Search for the cell housing the specified text and yield its (X, Y) center coordinate. 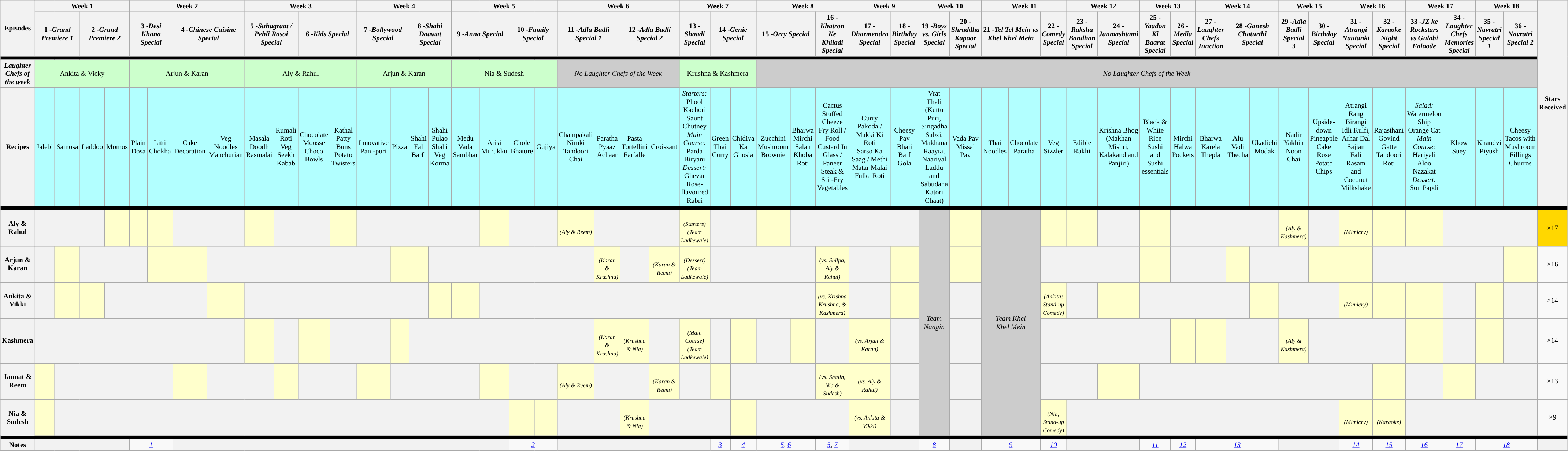
Week 1 (82, 6)
36 -Navratri Special 2 (1520, 34)
×9 (1552, 417)
Khow Suey (1459, 147)
26 - Media Special (1183, 34)
Cheesy Tacos with Mushroom FillingsChurros (1520, 147)
Edible Rakhi (1082, 147)
Pasta TortelliniFarfalle (634, 147)
12 -Adla Badli Special 2 (649, 34)
15 (1389, 445)
Veg Sizzler (1053, 147)
Team KhelKhel Mein (1011, 323)
Kathal Patty BunsPotato Twisters (344, 147)
18 (1506, 445)
17 -Dharmendra Special (870, 34)
25 -Yaadon Ki Baarat Special (1155, 34)
28 -Ganesh Chaturthi Special (1253, 34)
Week 6 (618, 6)
Week 18 (1506, 6)
Green Thai Curry (720, 147)
Week 2 (187, 6)
10 (1053, 445)
(vs. Shilpa, Aly & Rahul) (832, 264)
×17 (1552, 228)
Cheesy Pav BhajiBarf Gola (904, 147)
27 -Laughter Chefs Junction (1211, 34)
Innovative Pani-puri (374, 147)
Vrat Thali (Kuttu Puri, Singadha Sabzi, Makhana Raayta, Naariyal Laddu and Sabudana Katori Chaat) (934, 147)
19 -Boys vs. Girls Special (934, 34)
Medu VadaSambhar (465, 147)
13 -Shaadi Special (694, 34)
Mirchi Halwa Pockets (1183, 147)
Week 7 (718, 6)
×13 (1552, 381)
Alu VadiThecha (1238, 147)
10 -Family Special (533, 34)
Week 14 (1237, 6)
(Starters)(Team Ladkewale) (694, 228)
Samosa (67, 147)
Episodes (18, 29)
32 -Karaoke Night Special (1389, 34)
(vs. Shalin, Nia & Sudesh) (832, 381)
ParathaPyaaz Achaar (607, 147)
Chocolate Paratha (1024, 147)
22 - Comedy Special (1053, 34)
16 -Khatron Ke Khiladi Special (832, 34)
8 -Shahi Daawat Special (430, 34)
4 -Chinese Cuisine Special (208, 34)
Gujiya (546, 147)
Week 5 (504, 6)
Week 16 (1372, 6)
Nadir YakhinNoon Chai (1294, 147)
1 -Grand Premiere 1 (57, 34)
Shahi PulaoShahi Veg Korma (440, 147)
Thai Noodles (995, 147)
Kashmera (18, 341)
Chole Bhature (522, 147)
30 -Birthday Special (1324, 34)
Jalebi (45, 147)
13 (1237, 445)
Bharwa Mirchi SalanKhoba Roti (803, 147)
Ukadichi Modak (1264, 147)
Krishna Bhog (Makhan Mishri, Kalakand and Panjiri) (1119, 147)
35 -Navratri Special 1 (1489, 34)
20 -Shraddha Kapoor Special (965, 34)
(Nia; Stand-up Comedy) (1053, 417)
5, 7 (832, 445)
1 (151, 445)
Rumali RotiVeg Seekh Kabab (286, 147)
5, 6 (786, 445)
Ankita & Vikki (18, 300)
Plain Dosa (138, 147)
Vada PavMissal Pav (965, 147)
(vs. Aly & Rahul) (870, 381)
9 -Anna Special (480, 34)
Week 12 (1104, 6)
Arisi Murukku (494, 147)
Cake Decoration (190, 147)
Chidiya Ka Ghosla (743, 147)
(Main Course)(Team Ladkewale) (694, 341)
(Dessert)(Team Ladkewale) (694, 264)
Laughter Chefs of the week (18, 74)
Champakali NimkiTandoori Chai (576, 147)
Rajasthani Govind Gatte Tandoori Roti (1389, 147)
Starters: Phool KachoriSaunt ChutneyMain Course: Parda BiryaniDessert: GhevarRose-flavoured Rabri (694, 147)
(Ankita; Stand-up Comedy) (1053, 300)
Salad: Watermelon ShipOrange Cat Main Course: Hariyali Aloo Nazakat Dessert: Son Papdi (1424, 147)
Week 3 (300, 6)
Jannat & Reem (18, 381)
Veg NoodlesManchurian (226, 147)
11 (1155, 445)
Notes (18, 445)
Bharwa KarelaThepla (1211, 147)
Week 15 (1309, 6)
12 (1183, 445)
31 -Atrangi Nautanki Special (1356, 34)
Atrangi Rang Birangi Idli Kulfi, Arhar Dal Sajjan Fali Rasam and Coconut Milkshake (1356, 147)
Week 11 (1024, 6)
Masala DoodhRasmalai (259, 147)
Recipes (18, 147)
Week 10 (950, 6)
Week 13 (1168, 6)
8 (934, 445)
Curry Pakoda / Makki Ki RotiSarso Ka Saag / Methi Matar MalaiFulka Roti (870, 147)
Week 8 (803, 6)
(Karaoke) (1389, 417)
(vs. Arjun & Karan) (870, 341)
33 -JZ ke Rockstars vs Gulabi Faloode (1424, 34)
Stars Received (1552, 103)
34 -Laughter Chefs Memories Special (1459, 34)
29 -Adla Badli Special 3 (1294, 34)
6 -Kids Special (327, 34)
21 -Tel Tel Mein vs Khel Khel Mein (1011, 34)
Week 4 (404, 6)
14 (1356, 445)
23 -Raksha Bandhan Special (1082, 34)
3 -Desi Khana Special (151, 34)
×16 (1552, 264)
Momos (117, 147)
2 -Grand Premiere 2 (105, 34)
Ankita & Vicky (82, 74)
KhandviPiyush (1489, 147)
9 (1011, 445)
11 -Adla Badli Special 1 (588, 34)
Week 9 (884, 6)
Litti Chokha (160, 147)
Krushna & Kashmera (718, 74)
17 (1459, 445)
2 (533, 445)
Upside-down Pineapple CakeRose Potato Chips (1324, 147)
14 -Genie Special (733, 34)
24 -Janmashtami Special (1119, 34)
Black & White Rice Sushi and Sushi essentials (1155, 147)
3 (720, 445)
Cactus Stuffed Cheeze Fry Roll / Food Custard In Glass / Paneer Steak & Stir-Fry Vegetables (832, 147)
Chocolate MousseChoco Bowls (314, 147)
Zucchini Mushroom Brownie (773, 147)
Laddoo (92, 147)
Pizza (400, 147)
Croissant (664, 147)
16 (1424, 445)
7 -Bollywood Special (383, 34)
(vs. Ankita & Vikki) (870, 417)
(vs. Krishna Krushna, & Kashmera) (832, 300)
4 (743, 445)
18 -Birthday Special (904, 34)
5 -Suhagraat / Pehli Rasoi Special (271, 34)
TeamNaagin (934, 323)
Shahi Fal Barfi (418, 147)
Week 17 (1440, 6)
15 -Orry Special (786, 34)
